Pinpoint the cell where the given text exists, returning its [X, Y] midpoint coordinate. 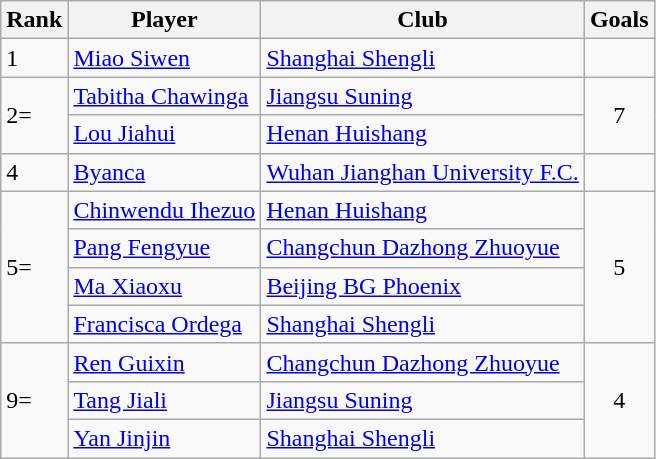
7 [619, 115]
Miao Siwen [164, 58]
5= [34, 267]
Tabitha Chawinga [164, 96]
Byanca [164, 172]
Goals [619, 20]
5 [619, 267]
Ren Guixin [164, 362]
Rank [34, 20]
Lou Jiahui [164, 134]
9= [34, 400]
1 [34, 58]
Pang Fengyue [164, 248]
Francisca Ordega [164, 324]
Ma Xiaoxu [164, 286]
Player [164, 20]
Wuhan Jianghan University F.C. [422, 172]
Tang Jiali [164, 400]
Beijing BG Phoenix [422, 286]
Chinwendu Ihezuo [164, 210]
2= [34, 115]
Club [422, 20]
Yan Jinjin [164, 438]
